Identify which cell holds the provided text, then report its [x, y] central coordinate. 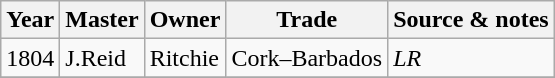
J.Reid [102, 58]
Ritchie [185, 58]
LR [472, 58]
Source & notes [472, 20]
1804 [30, 58]
Trade [307, 20]
Master [102, 20]
Year [30, 20]
Cork–Barbados [307, 58]
Owner [185, 20]
